Capture the cell that displays the provided text and extract its [x, y] central coordinate. 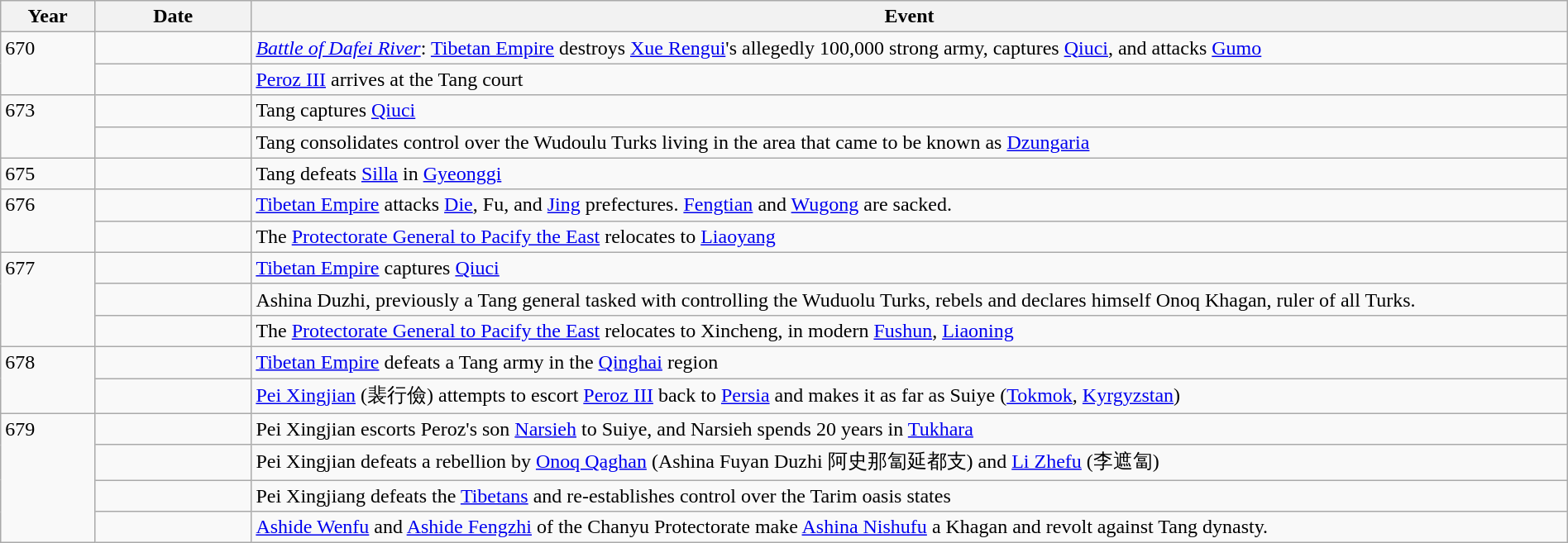
Ashide Wenfu and Ashide Fengzhi of the Chanyu Protectorate make Ashina Nishufu a Khagan and revolt against Tang dynasty. [910, 527]
678 [48, 380]
Battle of Dafei River: Tibetan Empire destroys Xue Rengui's allegedly 100,000 strong army, captures Qiuci, and attacks Gumo [910, 48]
Date [172, 17]
Ashina Duzhi, previously a Tang general tasked with controlling the Wuduolu Turks, rebels and declares himself Onoq Khagan, ruler of all Turks. [910, 299]
The Protectorate General to Pacify the East relocates to Liaoyang [910, 236]
The Protectorate General to Pacify the East relocates to Xincheng, in modern Fushun, Liaoning [910, 331]
Year [48, 17]
Tang defeats Silla in Gyeonggi [910, 174]
Pei Xingjian (裴行儉) attempts to escort Peroz III back to Persia and makes it as far as Suiye (Tokmok, Kyrgyzstan) [910, 397]
Event [910, 17]
Pei Xingjian escorts Peroz's son Narsieh to Suiye, and Narsieh spends 20 years in Tukhara [910, 429]
677 [48, 299]
679 [48, 478]
Tang consolidates control over the Wudoulu Turks living in the area that came to be known as Dzungaria [910, 142]
676 [48, 221]
Tibetan Empire attacks Die, Fu, and Jing prefectures. Fengtian and Wugong are sacked. [910, 205]
Pei Xingjian defeats a rebellion by Onoq Qaghan (Ashina Fuyan Duzhi 阿史那匐延都支) and Li Zhefu (李遮匐) [910, 463]
673 [48, 126]
Tibetan Empire captures Qiuci [910, 268]
Tibetan Empire defeats a Tang army in the Qinghai region [910, 362]
675 [48, 174]
Tang captures Qiuci [910, 111]
Pei Xingjiang defeats the Tibetans and re-establishes control over the Tarim oasis states [910, 496]
670 [48, 64]
Peroz III arrives at the Tang court [910, 79]
